Scan for the cell matching the given text and deliver its [x, y] coordinate at center. 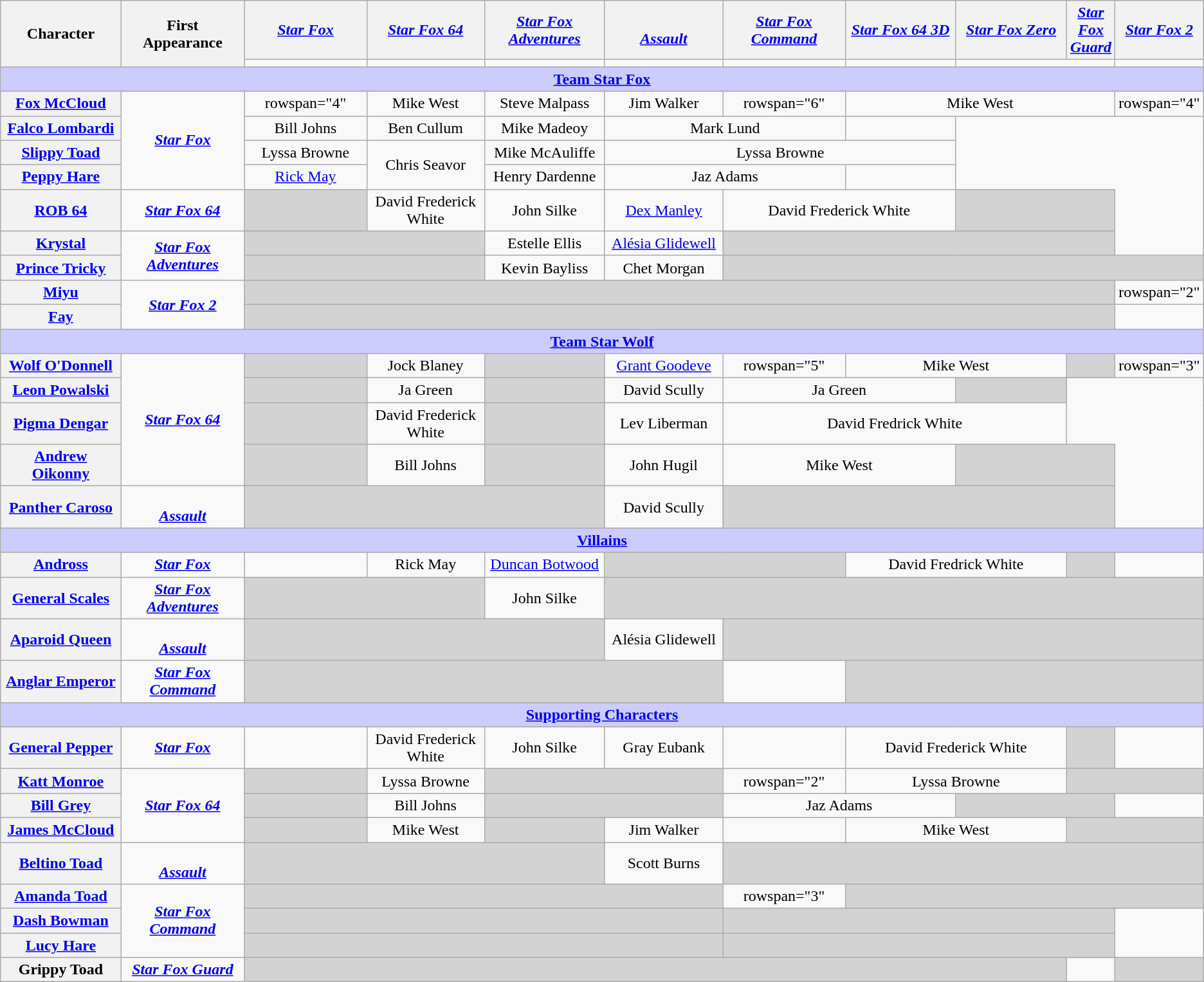
Star Fox 64 3D [900, 30]
Peppy Hare [60, 177]
Character [60, 33]
Dash Bowman [60, 921]
Pigma Dengar [60, 423]
Jock Blaney [426, 366]
Wolf O'Donnell [60, 366]
James McCloud [60, 830]
Slippy Toad [60, 152]
FirstAppearance [183, 33]
Fox McCloud [60, 104]
Supporting Characters [602, 714]
Chet Morgan [664, 268]
Katt Monroe [60, 781]
Team Star Fox [602, 79]
Ben Cullum [426, 128]
Prince Tricky [60, 268]
Amanda Toad [60, 896]
Leon Powalski [60, 390]
Team Star Wolf [602, 341]
Kevin Bayliss [544, 268]
Chris Seavor [426, 165]
Duncan Botwood [544, 565]
Grippy Toad [60, 970]
General Pepper [60, 747]
Steve Malpass [544, 104]
ROB 64 [60, 210]
Falco Lombardi [60, 128]
Beltino Toad [60, 863]
Mike Madeoy [544, 128]
John Hugil [664, 466]
Anglar Emperor [60, 682]
Henry Dardenne [544, 177]
Villains [602, 540]
Mark Lund [725, 128]
Lucy Hare [60, 945]
Krystal [60, 243]
Gray Eubank [664, 747]
Fay [60, 316]
Bill Grey [60, 805]
rowspan="6" [784, 104]
Panther Caroso [60, 507]
Andrew Oikonny [60, 466]
General Scales [60, 598]
Star Fox Zero [1011, 30]
Miyu [60, 292]
rowspan="5" [784, 366]
Andross [60, 565]
Lev Liberman [664, 423]
Estelle Ellis [544, 243]
Grant Goodeve [664, 366]
Scott Burns [664, 863]
Aparoid Queen [60, 639]
Dex Manley [664, 210]
Mike McAuliffe [544, 152]
